Determine the [X, Y] coordinate at the center of the cell enclosing the given text.  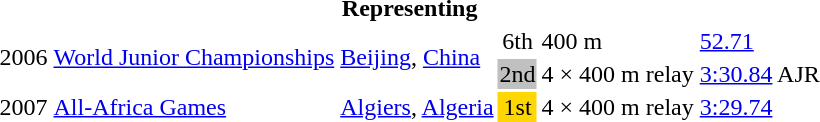
Algiers, Algeria [417, 107]
World Junior Championships [194, 58]
All-Africa Games [194, 107]
2nd [518, 74]
Beijing, China [417, 58]
6th [518, 41]
400 m [618, 41]
1st [518, 107]
